Detect which cell encompasses the target text, then output its [X, Y] center coordinate. 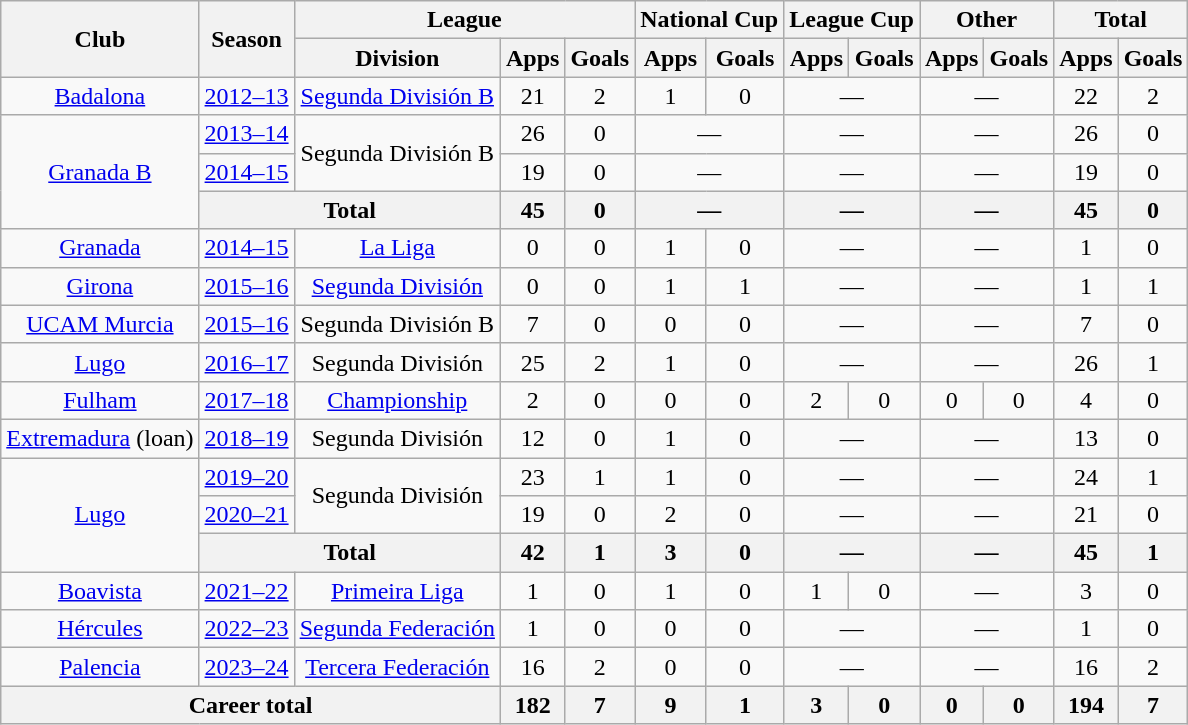
Primeira Liga [397, 591]
2019–20 [246, 477]
2017–18 [246, 400]
Tercera Federación [397, 667]
2012–13 [246, 96]
12 [532, 438]
22 [1086, 96]
13 [1086, 438]
La Liga [397, 248]
Palencia [100, 667]
Girona [100, 286]
Boavista [100, 591]
2016–17 [246, 362]
League [464, 20]
2021–22 [246, 591]
4 [1086, 400]
Championship [397, 400]
Segunda Federación [397, 629]
Hércules [100, 629]
Division [397, 58]
Extremadura (loan) [100, 438]
National Cup [710, 20]
UCAM Murcia [100, 324]
2018–19 [246, 438]
Career total [251, 705]
194 [1086, 705]
League Cup [852, 20]
42 [532, 553]
2022–23 [246, 629]
2023–24 [246, 667]
Club [100, 39]
Fulham [100, 400]
2020–21 [246, 515]
Badalona [100, 96]
23 [532, 477]
Granada [100, 248]
24 [1086, 477]
2013–14 [246, 134]
9 [671, 705]
182 [532, 705]
Other [987, 20]
Granada B [100, 172]
25 [532, 362]
Season [246, 39]
